Identify which cell holds the provided text, then report its (x, y) central coordinate. 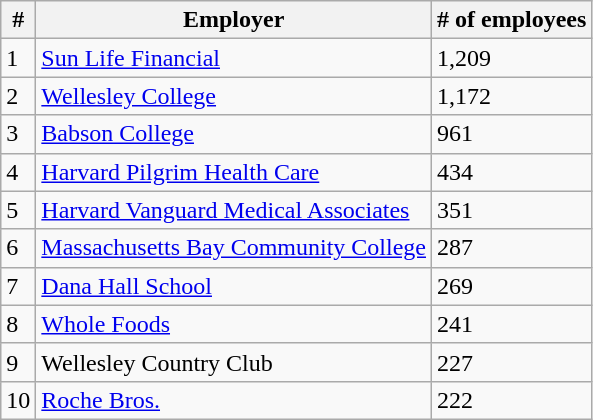
961 (512, 134)
3 (18, 134)
241 (512, 324)
7 (18, 286)
2 (18, 96)
# (18, 20)
Harvard Pilgrim Health Care (234, 172)
10 (18, 400)
Whole Foods (234, 324)
9 (18, 362)
287 (512, 248)
1,209 (512, 58)
Harvard Vanguard Medical Associates (234, 210)
Wellesley College (234, 96)
269 (512, 286)
# of employees (512, 20)
Sun Life Financial (234, 58)
Babson College (234, 134)
Roche Bros. (234, 400)
227 (512, 362)
Massachusetts Bay Community College (234, 248)
Wellesley Country Club (234, 362)
4 (18, 172)
1,172 (512, 96)
Employer (234, 20)
Dana Hall School (234, 286)
8 (18, 324)
1 (18, 58)
351 (512, 210)
222 (512, 400)
6 (18, 248)
5 (18, 210)
434 (512, 172)
